Pinpoint the cell where the given text exists, returning its [X, Y] midpoint coordinate. 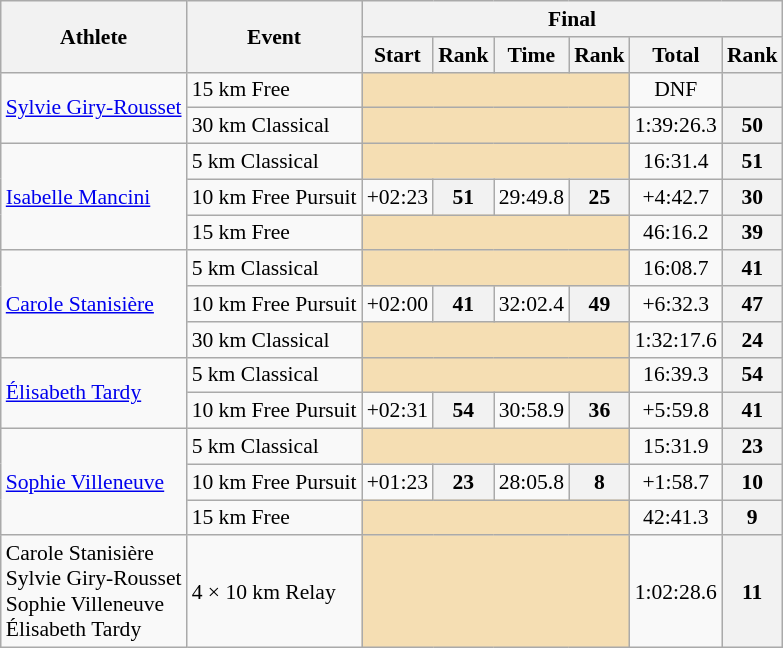
16:31.4 [676, 162]
25 [600, 197]
42:41.3 [676, 518]
Final [572, 19]
10 [752, 482]
29:49.8 [532, 197]
+6:32.3 [676, 304]
30 [752, 197]
28:05.8 [532, 482]
47 [752, 304]
Sophie Villeneuve [94, 482]
Carole StanisièreSylvie Giry-RoussetSophie VilleneuveÉlisabeth Tardy [94, 592]
11 [752, 592]
+02:00 [398, 304]
16:39.3 [676, 375]
49 [600, 304]
Carole Stanisière [94, 304]
50 [752, 126]
+02:23 [398, 197]
24 [752, 340]
Start [398, 55]
4 × 10 km Relay [274, 592]
8 [600, 482]
46:16.2 [676, 233]
+1:58.7 [676, 482]
Event [274, 36]
39 [752, 233]
+02:31 [398, 411]
DNF [676, 90]
+5:59.8 [676, 411]
+4:42.7 [676, 197]
Time [532, 55]
16:08.7 [676, 269]
1:39:26.3 [676, 126]
1:32:17.6 [676, 340]
1:02:28.6 [676, 592]
Total [676, 55]
Isabelle Mancini [94, 198]
Athlete [94, 36]
15:31.9 [676, 447]
36 [600, 411]
Sylvie Giry-Rousset [94, 108]
32:02.4 [532, 304]
9 [752, 518]
Élisabeth Tardy [94, 392]
30:58.9 [532, 411]
+01:23 [398, 482]
